Return (x, y) of the center of cell containing provided text 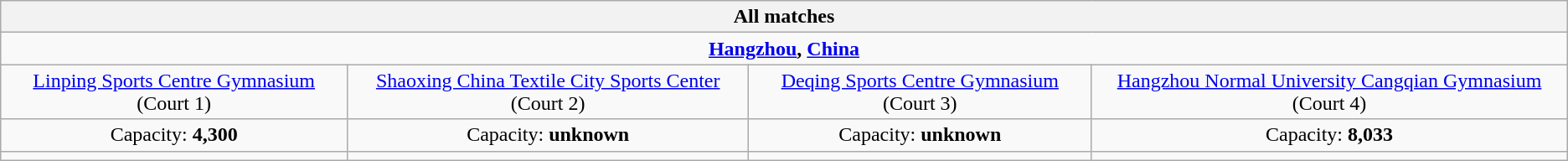
Hangzhou, China (784, 49)
Hangzhou Normal University Cangqian Gymnasium (Court 4) (1329, 92)
Linping Sports Centre Gymnasium (Court 1) (174, 92)
Capacity: 8,033 (1329, 135)
All matches (784, 17)
Shaoxing China Textile City Sports Center (Court 2) (548, 92)
Capacity: 4,300 (174, 135)
Deqing Sports Centre Gymnasium (Court 3) (920, 92)
